Find where the given text appears and provide that cell's center as (X, Y) coordinate. 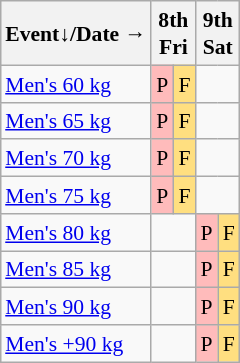
Men's 80 kg (76, 232)
Men's 75 kg (76, 194)
Men's +90 kg (76, 344)
Men's 70 kg (76, 158)
Event↓/Date → (76, 33)
Men's 65 kg (76, 120)
9thSat (218, 33)
Men's 60 kg (76, 84)
Men's 85 kg (76, 268)
Men's 90 kg (76, 306)
8thFri (173, 33)
